Identify which cell holds the provided text, then report its [x, y] central coordinate. 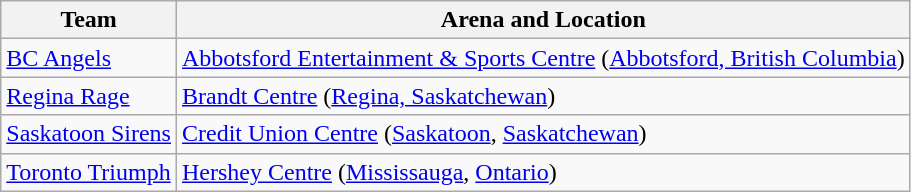
BC Angels [89, 58]
Toronto Triumph [89, 172]
Regina Rage [89, 96]
Credit Union Centre (Saskatoon, Saskatchewan) [543, 134]
Hershey Centre (Mississauga, Ontario) [543, 172]
Team [89, 20]
Arena and Location [543, 20]
Abbotsford Entertainment & Sports Centre (Abbotsford, British Columbia) [543, 58]
Saskatoon Sirens [89, 134]
Brandt Centre (Regina, Saskatchewan) [543, 96]
